Detect which cell encompasses the target text, then output its [X, Y] center coordinate. 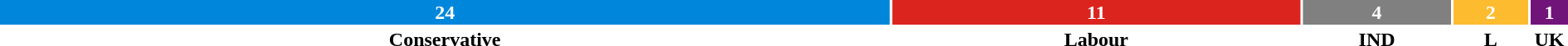
11 [1096, 12]
1 [1550, 12]
2 [1491, 12]
24 [445, 12]
4 [1376, 12]
